Extract the [x, y] coordinate from the center of the cell holding the provided text.  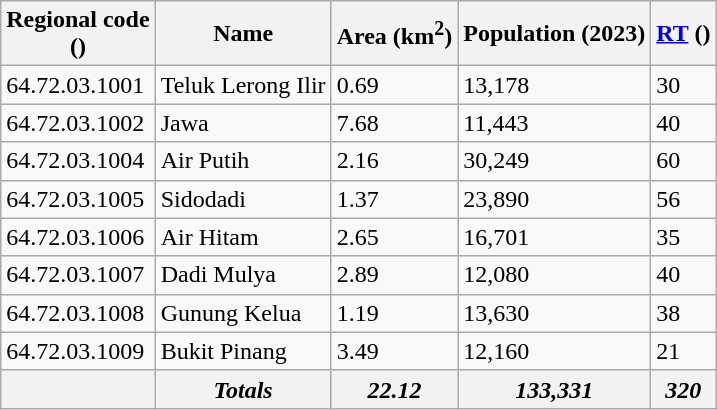
RT () [684, 34]
0.69 [394, 85]
13,178 [554, 85]
Name [243, 34]
Jawa [243, 123]
30 [684, 85]
2.16 [394, 161]
64.72.03.1005 [78, 199]
12,160 [554, 351]
Gunung Kelua [243, 313]
Teluk Lerong Ilir [243, 85]
56 [684, 199]
7.68 [394, 123]
2.89 [394, 275]
Totals [243, 389]
Population (2023) [554, 34]
23,890 [554, 199]
1.37 [394, 199]
64.72.03.1006 [78, 237]
64.72.03.1008 [78, 313]
Regional code() [78, 34]
38 [684, 313]
16,701 [554, 237]
64.72.03.1009 [78, 351]
13,630 [554, 313]
35 [684, 237]
133,331 [554, 389]
Air Hitam [243, 237]
Bukit Pinang [243, 351]
22.12 [394, 389]
11,443 [554, 123]
64.72.03.1004 [78, 161]
12,080 [554, 275]
1.19 [394, 313]
Dadi Mulya [243, 275]
64.72.03.1007 [78, 275]
3.49 [394, 351]
60 [684, 161]
Air Putih [243, 161]
64.72.03.1001 [78, 85]
320 [684, 389]
Sidodadi [243, 199]
64.72.03.1002 [78, 123]
30,249 [554, 161]
Area (km2) [394, 34]
21 [684, 351]
2.65 [394, 237]
